Output the (X, Y) coordinate of the center of the cell containing the given text.  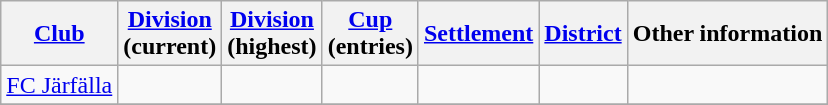
Club (60, 34)
Settlement (478, 34)
Other information (728, 34)
Cup (entries) (370, 34)
District (583, 34)
Division (current) (170, 34)
Division (highest) (272, 34)
FC Järfälla (60, 85)
